For the text-containing cell, return its midpoint in (X, Y) coordinate format. 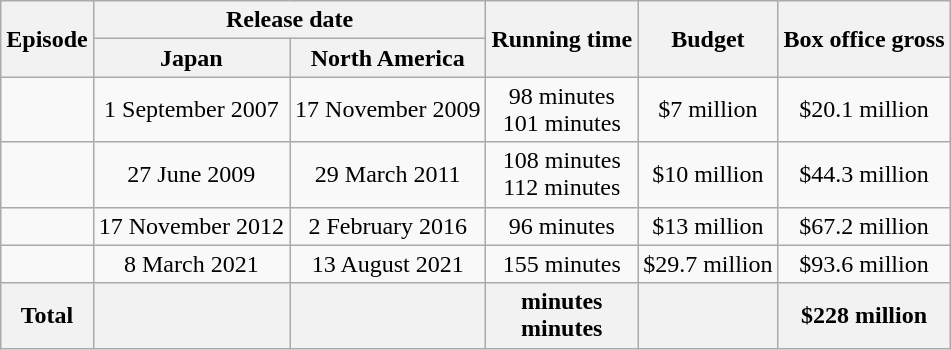
$10 million (708, 174)
8 March 2021 (191, 264)
Total (47, 316)
$67.2 million (864, 226)
Japan (191, 58)
27 June 2009 (191, 174)
minutes minutes (562, 316)
29 March 2011 (388, 174)
13 August 2021 (388, 264)
Running time (562, 39)
$13 million (708, 226)
1 September 2007 (191, 110)
2 February 2016 (388, 226)
$29.7 million (708, 264)
$228 million (864, 316)
Budget (708, 39)
155 minutes (562, 264)
17 November 2009 (388, 110)
17 November 2012 (191, 226)
North America (388, 58)
108 minutes 112 minutes (562, 174)
98 minutes 101 minutes (562, 110)
$7 million (708, 110)
Episode (47, 39)
$44.3 million (864, 174)
Release date (290, 20)
Box office gross (864, 39)
$20.1 million (864, 110)
96 minutes (562, 226)
$93.6 million (864, 264)
